Return the [x, y] coordinate for the center point of the cell that contains the specified text.  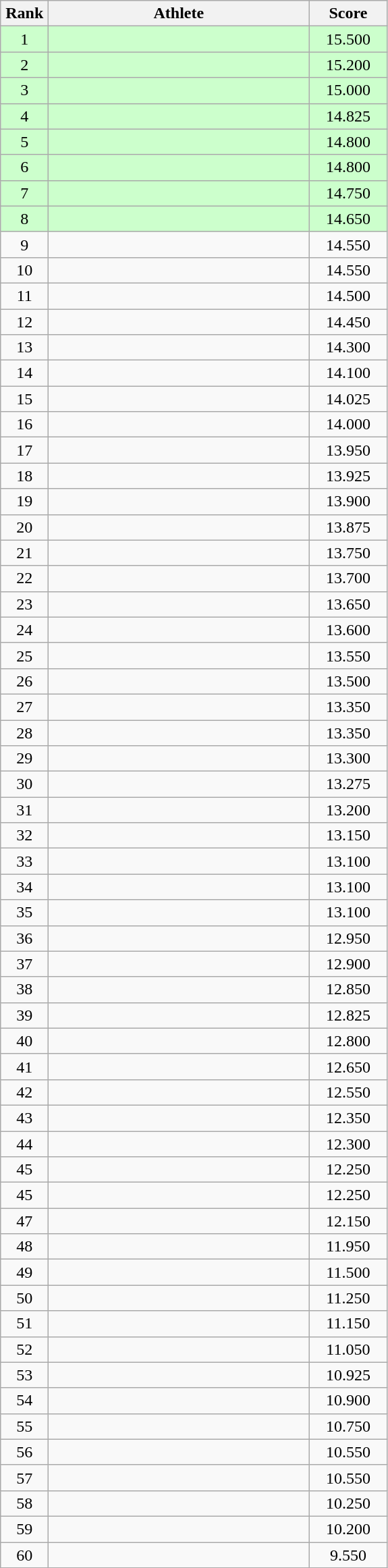
38 [24, 990]
22 [24, 578]
50 [24, 1298]
14.300 [348, 348]
30 [24, 784]
40 [24, 1041]
6 [24, 167]
11.950 [348, 1247]
31 [24, 810]
10.250 [348, 1503]
10.900 [348, 1401]
54 [24, 1401]
33 [24, 861]
15.000 [348, 90]
15 [24, 399]
11 [24, 296]
13.925 [348, 476]
11.500 [348, 1272]
Rank [24, 13]
13.300 [348, 759]
12.150 [348, 1221]
28 [24, 732]
52 [24, 1349]
8 [24, 219]
15.200 [348, 65]
41 [24, 1066]
9.550 [348, 1555]
13.950 [348, 450]
13.900 [348, 502]
13.600 [348, 630]
29 [24, 759]
12.650 [348, 1066]
7 [24, 193]
10.750 [348, 1426]
48 [24, 1247]
12 [24, 322]
11.050 [348, 1349]
42 [24, 1092]
60 [24, 1555]
56 [24, 1452]
47 [24, 1221]
12.900 [348, 964]
14.650 [348, 219]
12.850 [348, 990]
55 [24, 1426]
43 [24, 1118]
12.300 [348, 1144]
13.275 [348, 784]
51 [24, 1324]
15.500 [348, 39]
11.250 [348, 1298]
Athlete [179, 13]
26 [24, 681]
34 [24, 887]
32 [24, 836]
12.350 [348, 1118]
10 [24, 270]
13.750 [348, 553]
1 [24, 39]
17 [24, 450]
59 [24, 1529]
44 [24, 1144]
4 [24, 116]
3 [24, 90]
49 [24, 1272]
14.000 [348, 425]
14.825 [348, 116]
9 [24, 244]
18 [24, 476]
21 [24, 553]
11.150 [348, 1324]
14.025 [348, 399]
27 [24, 707]
36 [24, 938]
13 [24, 348]
24 [24, 630]
25 [24, 655]
37 [24, 964]
35 [24, 913]
14 [24, 373]
14.100 [348, 373]
19 [24, 502]
12.825 [348, 1015]
16 [24, 425]
14.450 [348, 322]
12.950 [348, 938]
13.650 [348, 604]
53 [24, 1375]
10.200 [348, 1529]
2 [24, 65]
39 [24, 1015]
5 [24, 142]
57 [24, 1478]
58 [24, 1503]
13.875 [348, 527]
13.150 [348, 836]
13.200 [348, 810]
23 [24, 604]
13.700 [348, 578]
14.750 [348, 193]
Score [348, 13]
10.925 [348, 1375]
13.500 [348, 681]
13.550 [348, 655]
12.550 [348, 1092]
12.800 [348, 1041]
14.500 [348, 296]
20 [24, 527]
